Provide the (x, y) coordinate of the cell's center where the given text is located.  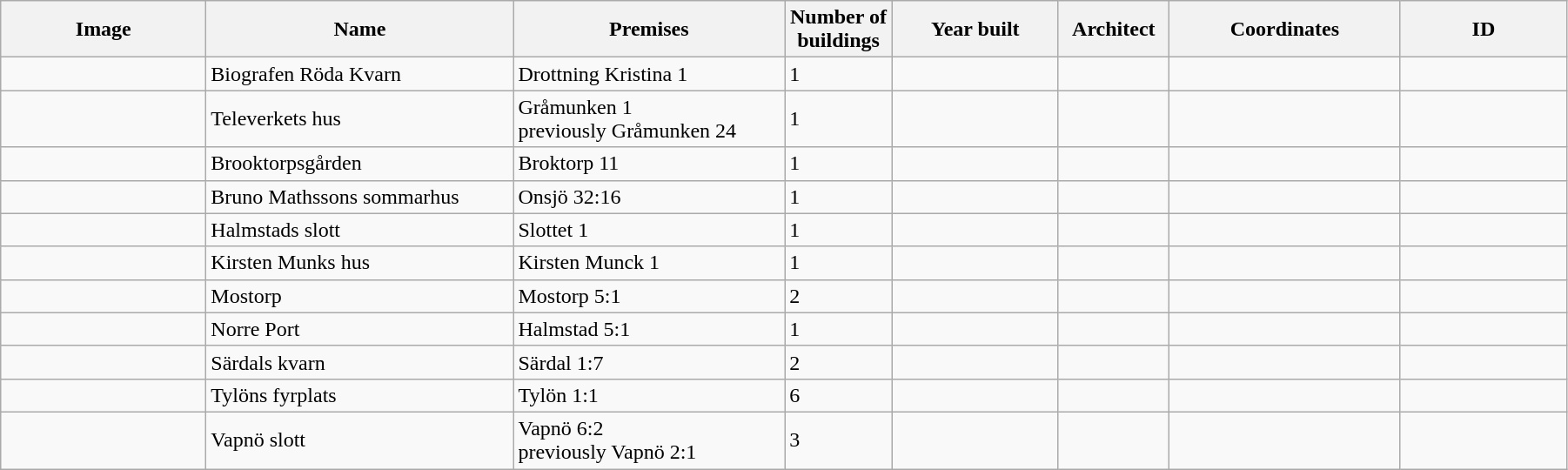
Kirsten Munck 1 (649, 263)
Drottning Kristina 1 (649, 74)
Name (360, 30)
Norre Port (360, 329)
Year built (975, 30)
Gråmunken 1previously Gråmunken 24 (649, 118)
Kirsten Munks hus (360, 263)
Halmstad 5:1 (649, 329)
Mostorp 5:1 (649, 296)
Biografen Röda Kvarn (360, 74)
Särdal 1:7 (649, 362)
Bruno Mathssons sommarhus (360, 197)
Broktorp 11 (649, 164)
Tylöns fyrplats (360, 395)
3 (839, 440)
Architect (1114, 30)
Onsjö 32:16 (649, 197)
Slottet 1 (649, 230)
Coordinates (1284, 30)
Tylön 1:1 (649, 395)
Televerkets hus (360, 118)
Särdals kvarn (360, 362)
Number ofbuildings (839, 30)
ID (1483, 30)
Halmstads slott (360, 230)
6 (839, 395)
Image (104, 30)
Vapnö slott (360, 440)
Brooktorpsgården (360, 164)
Vapnö 6:2previously Vapnö 2:1 (649, 440)
Premises (649, 30)
Mostorp (360, 296)
